Locate the cell with the specified text and output its [X, Y] center coordinate. 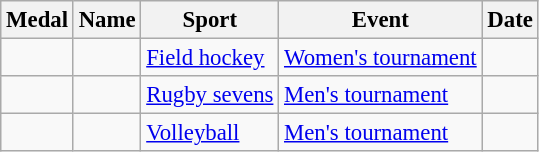
Sport [210, 20]
Field hockey [210, 58]
Event [380, 20]
Medal [38, 20]
Name [107, 20]
Volleyball [210, 133]
Women's tournament [380, 58]
Date [510, 20]
Rugby sevens [210, 95]
